Provide the (X, Y) coordinate of the cell's center where the given text is located.  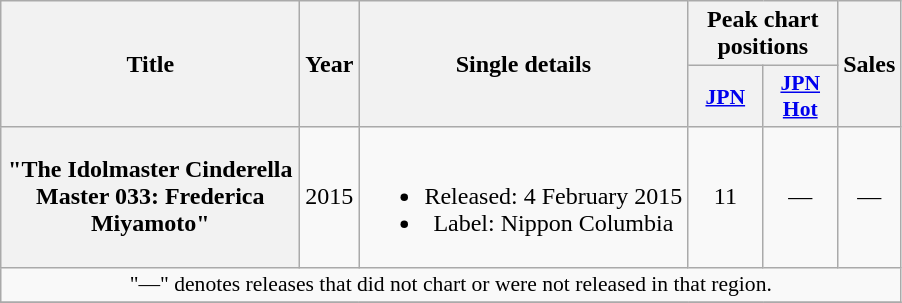
"The Idolmaster Cinderella Master 033: Frederica Miyamoto" (150, 197)
2015 (330, 197)
JPNHot (800, 96)
"—" denotes releases that did not chart or were not released in that region. (451, 285)
Title (150, 64)
Year (330, 64)
JPN (726, 96)
Single details (524, 64)
Peak chart positions (763, 34)
11 (726, 197)
Sales (870, 64)
Released: 4 February 2015Label: Nippon Columbia (524, 197)
